Return [X, Y] of the center of cell containing provided text 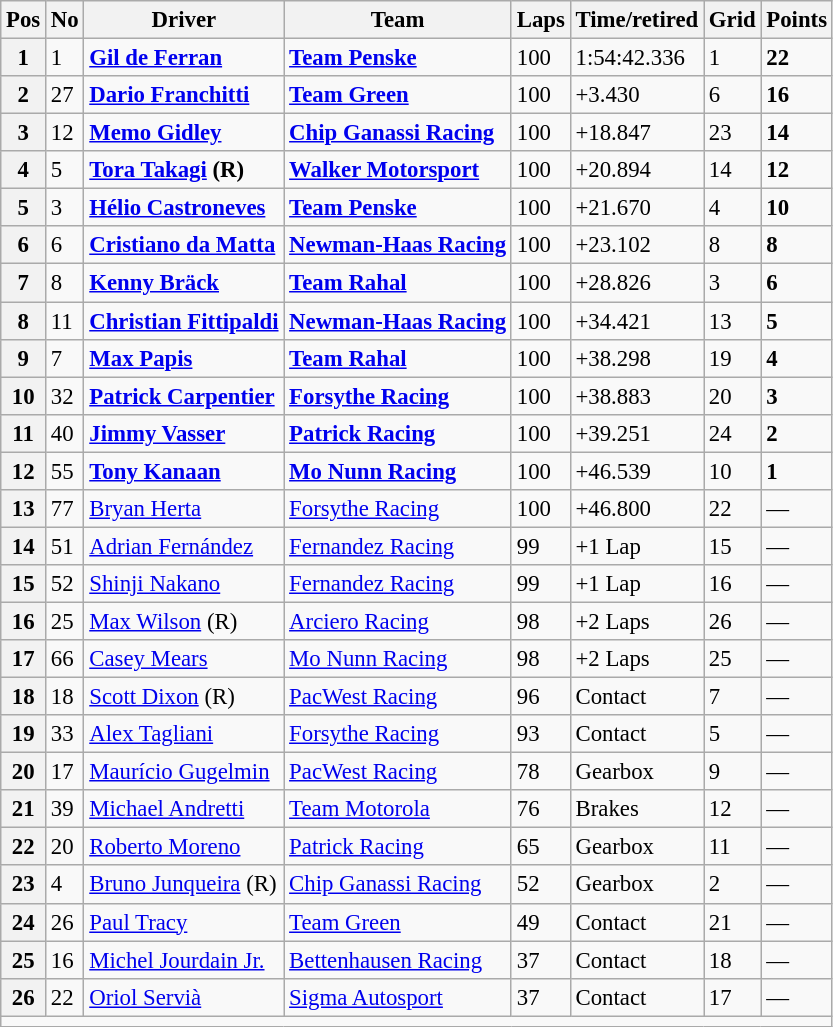
1:54:42.336 [636, 58]
Points [796, 20]
Alex Tagliani [184, 734]
Sigma Autosport [398, 997]
76 [540, 809]
96 [540, 697]
Cristiano da Matta [184, 245]
78 [540, 772]
Michel Jourdain Jr. [184, 960]
+39.251 [636, 433]
Brakes [636, 809]
Hélio Castroneves [184, 208]
Driver [184, 20]
Team [398, 20]
+18.847 [636, 133]
33 [65, 734]
Bettenhausen Racing [398, 960]
Team Motorola [398, 809]
51 [65, 546]
+38.883 [636, 396]
65 [540, 847]
+28.826 [636, 283]
+23.102 [636, 245]
32 [65, 396]
Max Papis [184, 358]
Adrian Fernández [184, 546]
+38.298 [636, 358]
40 [65, 433]
Casey Mears [184, 659]
Roberto Moreno [184, 847]
Patrick Carpentier [184, 396]
49 [540, 922]
Paul Tracy [184, 922]
Scott Dixon (R) [184, 697]
27 [65, 95]
Tony Kanaan [184, 471]
Christian Fittipaldi [184, 321]
55 [65, 471]
66 [65, 659]
Oriol Servià [184, 997]
Pos [24, 20]
Grid [732, 20]
Shinji Nakano [184, 584]
+3.430 [636, 95]
Memo Gidley [184, 133]
Maurício Gugelmin [184, 772]
Bryan Herta [184, 509]
+34.421 [636, 321]
Michael Andretti [184, 809]
Walker Motorsport [398, 170]
No [65, 20]
+21.670 [636, 208]
Max Wilson (R) [184, 621]
77 [65, 509]
Dario Franchitti [184, 95]
Gil de Ferran [184, 58]
Kenny Bräck [184, 283]
Bruno Junqueira (R) [184, 885]
Laps [540, 20]
Arciero Racing [398, 621]
93 [540, 734]
+46.800 [636, 509]
+46.539 [636, 471]
Time/retired [636, 20]
+20.894 [636, 170]
Jimmy Vasser [184, 433]
39 [65, 809]
Tora Takagi (R) [184, 170]
